Determine the [x, y] coordinate at the center of the cell enclosing the given text.  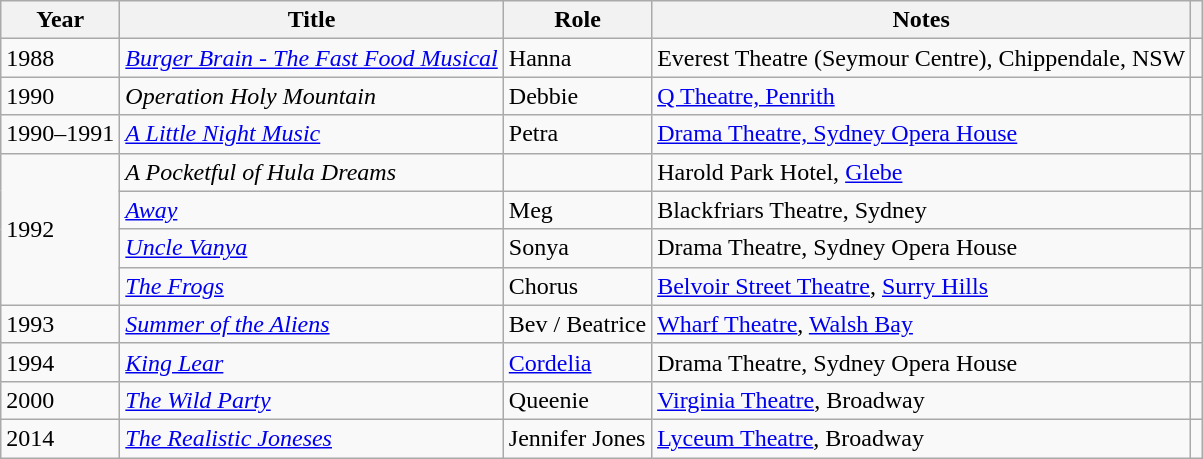
Away [312, 210]
Q Theatre, Penrith [922, 96]
The Frogs [312, 286]
1993 [60, 324]
Burger Brain - The Fast Food Musical [312, 58]
Title [312, 20]
Operation Holy Mountain [312, 96]
Notes [922, 20]
Role [577, 20]
Uncle Vanya [312, 248]
Sonya [577, 248]
Chorus [577, 286]
Bev / Beatrice [577, 324]
1988 [60, 58]
Wharf Theatre, Walsh Bay [922, 324]
A Pocketful of Hula Dreams [312, 172]
2014 [60, 438]
Blackfriars Theatre, Sydney [922, 210]
The Realistic Joneses [312, 438]
Meg [577, 210]
Jennifer Jones [577, 438]
1990–1991 [60, 134]
Belvoir Street Theatre, Surry Hills [922, 286]
Everest Theatre (Seymour Centre), Chippendale, NSW [922, 58]
Hanna [577, 58]
Virginia Theatre, Broadway [922, 400]
The Wild Party [312, 400]
Lyceum Theatre, Broadway [922, 438]
Summer of the Aliens [312, 324]
Year [60, 20]
King Lear [312, 362]
A Little Night Music [312, 134]
Petra [577, 134]
Cordelia [577, 362]
Queenie [577, 400]
Debbie [577, 96]
1994 [60, 362]
1992 [60, 229]
2000 [60, 400]
Harold Park Hotel, Glebe [922, 172]
1990 [60, 96]
